Determine the (X, Y) coordinate at the center of the cell enclosing the given text.  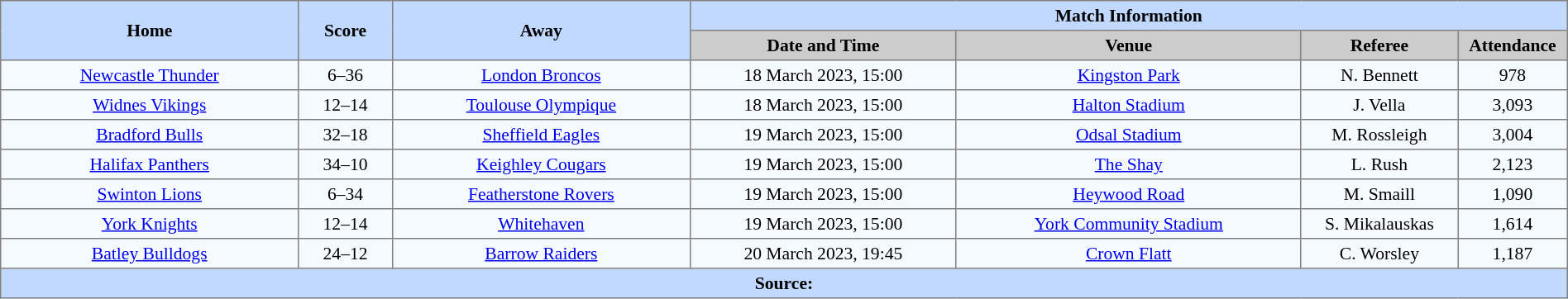
6–34 (346, 194)
Featherstone Rovers (541, 194)
3,093 (1513, 105)
C. Worsley (1379, 254)
London Broncos (541, 75)
1,614 (1513, 224)
M. Rossleigh (1379, 135)
20 March 2023, 19:45 (823, 254)
978 (1513, 75)
N. Bennett (1379, 75)
32–18 (346, 135)
Match Information (1128, 16)
Date and Time (823, 45)
Home (150, 31)
Bradford Bulls (150, 135)
Toulouse Olympique (541, 105)
Halton Stadium (1128, 105)
Sheffield Eagles (541, 135)
Venue (1128, 45)
Crown Flatt (1128, 254)
York Community Stadium (1128, 224)
Away (541, 31)
Referee (1379, 45)
York Knights (150, 224)
Barrow Raiders (541, 254)
L. Rush (1379, 164)
Keighley Cougars (541, 164)
Widnes Vikings (150, 105)
Attendance (1513, 45)
34–10 (346, 164)
Newcastle Thunder (150, 75)
S. Mikalauskas (1379, 224)
The Shay (1128, 164)
1,090 (1513, 194)
J. Vella (1379, 105)
Source: (784, 283)
Kingston Park (1128, 75)
Score (346, 31)
Batley Bulldogs (150, 254)
24–12 (346, 254)
Odsal Stadium (1128, 135)
1,187 (1513, 254)
Swinton Lions (150, 194)
Halifax Panthers (150, 164)
Whitehaven (541, 224)
2,123 (1513, 164)
M. Smaill (1379, 194)
3,004 (1513, 135)
Heywood Road (1128, 194)
6–36 (346, 75)
